Return the (X, Y) coordinate for the center point of the cell that contains the specified text.  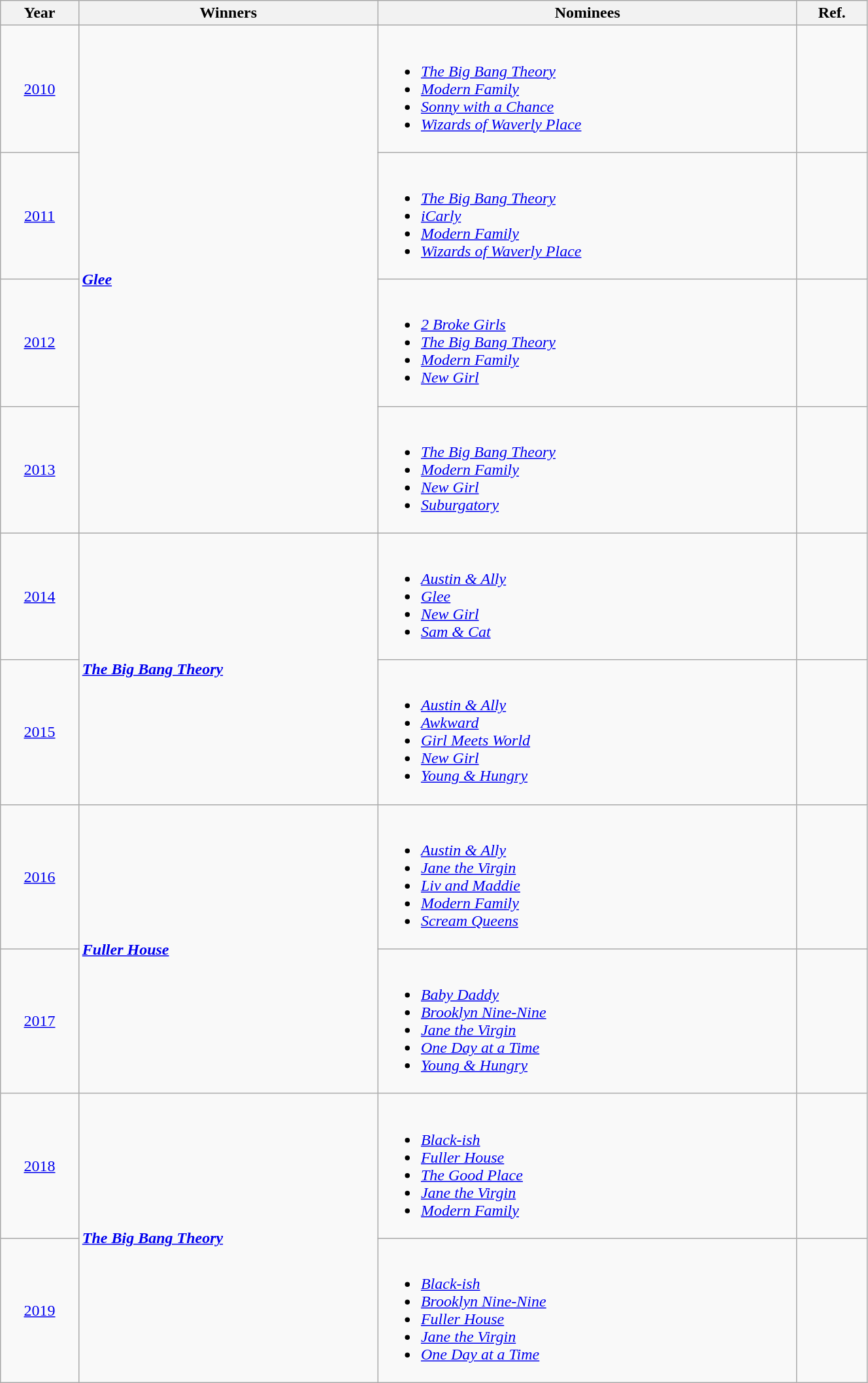
Glee (228, 279)
Ref. (831, 13)
Winners (228, 13)
The Big Bang TheoryModern FamilySonny with a ChanceWizards of Waverly Place (587, 89)
2011 (40, 216)
2019 (40, 1310)
Austin & AllyGleeNew GirlSam & Cat (587, 596)
2 Broke GirlsThe Big Bang TheoryModern FamilyNew Girl (587, 343)
Year (40, 13)
The Big Bang TheoryModern FamilyNew GirlSuburgatory (587, 470)
2017 (40, 1021)
2012 (40, 343)
2016 (40, 876)
Baby DaddyBrooklyn Nine-NineJane the VirginOne Day at a TimeYoung & Hungry (587, 1021)
2014 (40, 596)
Nominees (587, 13)
Austin & AllyAwkwardGirl Meets WorldNew GirlYoung & Hungry (587, 732)
The Big Bang TheoryiCarlyModern FamilyWizards of Waverly Place (587, 216)
Fuller House (228, 949)
Austin & AllyJane the VirginLiv and MaddieModern FamilyScream Queens (587, 876)
Black-ishBrooklyn Nine-NineFuller HouseJane the VirginOne Day at a Time (587, 1310)
2015 (40, 732)
2010 (40, 89)
2018 (40, 1165)
Black-ishFuller HouseThe Good PlaceJane the VirginModern Family (587, 1165)
2013 (40, 470)
